Output the [x, y] coordinate of the center of the cell containing the given text.  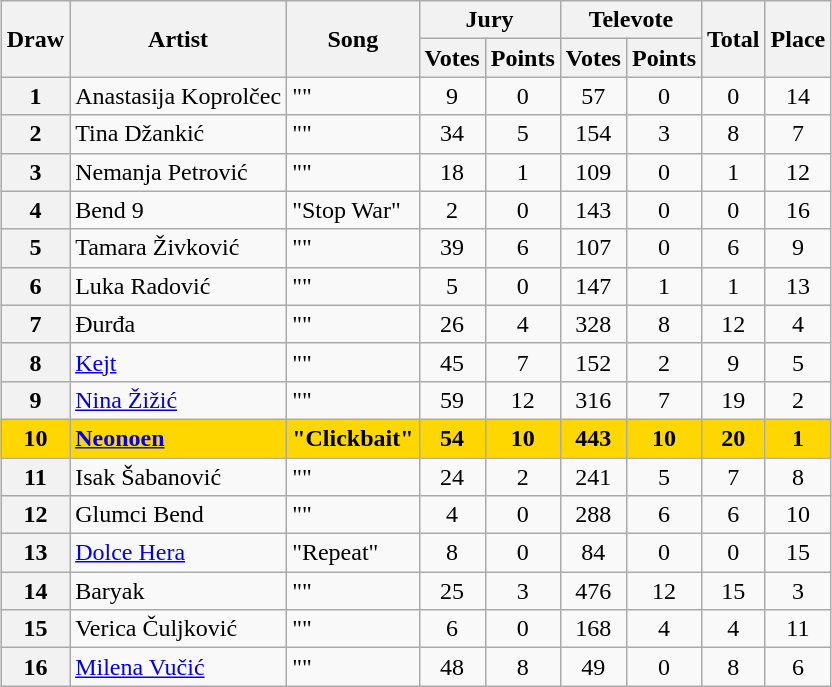
Dolce Hera [178, 553]
24 [452, 477]
Luka Radović [178, 286]
Baryak [178, 591]
54 [452, 438]
Televote [630, 20]
84 [593, 553]
147 [593, 286]
34 [452, 134]
Song [353, 39]
107 [593, 248]
154 [593, 134]
Glumci Bend [178, 515]
143 [593, 210]
Verica Čuljković [178, 629]
443 [593, 438]
"Repeat" [353, 553]
26 [452, 324]
476 [593, 591]
57 [593, 96]
39 [452, 248]
Jury [490, 20]
Isak Šabanović [178, 477]
241 [593, 477]
59 [452, 400]
Neonoen [178, 438]
Place [798, 39]
Bend 9 [178, 210]
152 [593, 362]
20 [734, 438]
48 [452, 667]
Tamara Živković [178, 248]
328 [593, 324]
Nina Žižić [178, 400]
49 [593, 667]
168 [593, 629]
109 [593, 172]
18 [452, 172]
Kejt [178, 362]
Anastasija Koprolčec [178, 96]
25 [452, 591]
Artist [178, 39]
Đurđa [178, 324]
316 [593, 400]
"Stop War" [353, 210]
288 [593, 515]
Nemanja Petrović [178, 172]
"Clickbait" [353, 438]
Tina Džankić [178, 134]
45 [452, 362]
Milena Vučić [178, 667]
Draw [35, 39]
Total [734, 39]
19 [734, 400]
